From the cell containing the given text, extract its center point as [x, y] coordinate. 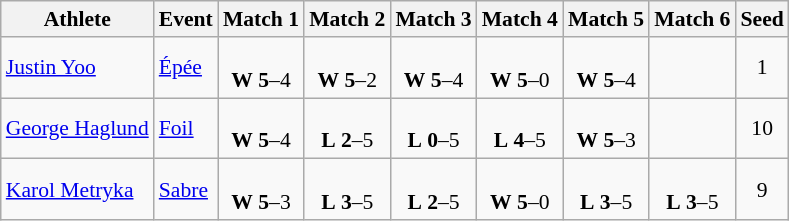
Match 4 [520, 19]
Foil [186, 128]
Event [186, 19]
Seed [762, 19]
Match 3 [433, 19]
Match 2 [347, 19]
Match 6 [692, 19]
Épée [186, 68]
W 5–2 [347, 68]
Match 5 [606, 19]
Justin Yoo [78, 68]
L 0–5 [433, 128]
10 [762, 128]
Karol Metryka [78, 190]
Match 1 [261, 19]
George Haglund [78, 128]
1 [762, 68]
Athlete [78, 19]
Sabre [186, 190]
L 4–5 [520, 128]
9 [762, 190]
